Scan for the cell matching the given text and deliver its [x, y] coordinate at center. 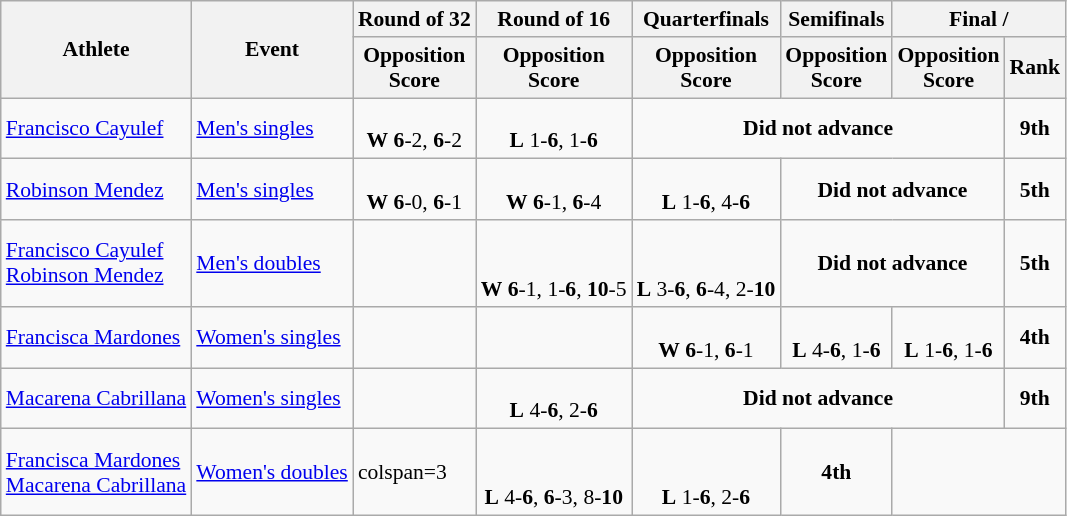
Francisca Mardones [96, 338]
L 1-6, 2-6 [706, 472]
Women's doubles [272, 472]
W 6-1, 6-1 [706, 338]
Francisco Cayulef [96, 128]
W 6-1, 6-4 [554, 190]
W 6-0, 6-1 [414, 190]
Event [272, 50]
Semifinals [836, 19]
Macarena Cabrillana [96, 398]
Quarterfinals [706, 19]
Round of 16 [554, 19]
L 1-6, 4-6 [706, 190]
colspan=3 [414, 472]
L 3-6, 6-4, 2-10 [706, 264]
Final / [978, 19]
Francisco CayulefRobinson Mendez [96, 264]
W 6-1, 1-6, 10-5 [554, 264]
Robinson Mendez [96, 190]
Francisca MardonesMacarena Cabrillana [96, 472]
Athlete [96, 50]
L 4-6, 1-6 [836, 338]
Rank [1036, 68]
W 6-2, 6-2 [414, 128]
Men's doubles [272, 264]
Round of 32 [414, 19]
L 4-6, 2-6 [554, 398]
L 4-6, 6-3, 8-10 [554, 472]
